For the text-containing cell, return its midpoint in (X, Y) coordinate format. 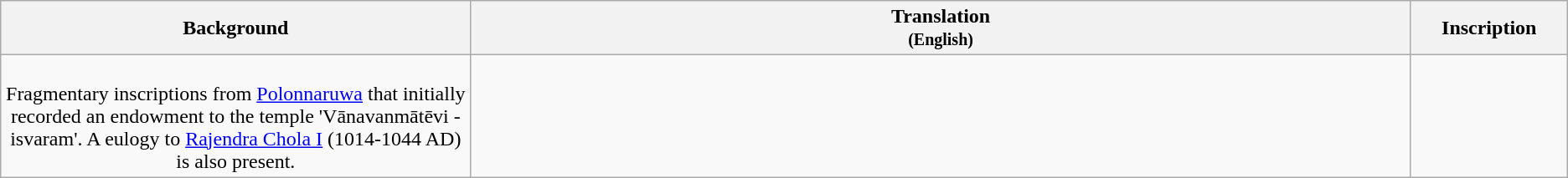
Background (236, 28)
Inscription (1489, 28)
Translation(English) (941, 28)
